Provide the (x, y) coordinate of the cell's center where the given text is located.  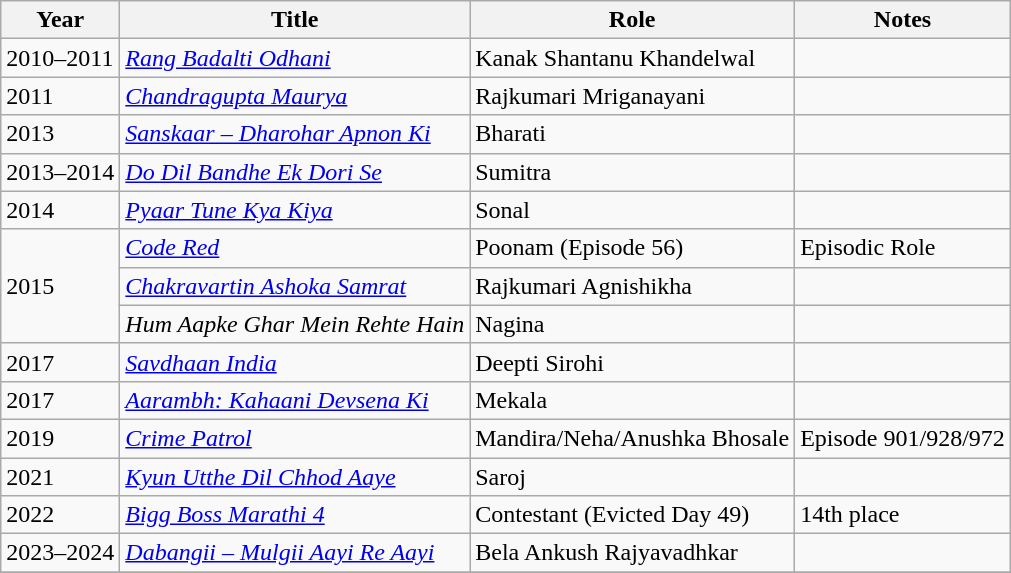
Nagina (632, 324)
Hum Aapke Ghar Mein Rehte Hain (295, 324)
2015 (60, 286)
Poonam (Episode 56) (632, 248)
Episode 901/928/972 (903, 438)
Sanskaar – Dharohar Apnon Ki (295, 134)
Crime Patrol (295, 438)
Mekala (632, 400)
2010–2011 (60, 58)
Rang Badalti Odhani (295, 58)
Sumitra (632, 172)
2021 (60, 477)
Pyaar Tune Kya Kiya (295, 210)
Rajkumari Agnishikha (632, 286)
Contestant (Evicted Day 49) (632, 515)
Aarambh: Kahaani Devsena Ki (295, 400)
Bigg Boss Marathi 4 (295, 515)
Rajkumari Mriganayani (632, 96)
Mandira/Neha/Anushka Bhosale (632, 438)
2014 (60, 210)
Deepti Sirohi (632, 362)
2013–2014 (60, 172)
Year (60, 20)
Notes (903, 20)
Kanak Shantanu Khandelwal (632, 58)
2022 (60, 515)
Bharati (632, 134)
2023–2024 (60, 553)
Kyun Utthe Dil Chhod Aaye (295, 477)
Code Red (295, 248)
Dabangii – Mulgii Aayi Re Aayi (295, 553)
2013 (60, 134)
Bela Ankush Rajyavadhkar (632, 553)
2011 (60, 96)
Savdhaan India (295, 362)
Sonal (632, 210)
Chandragupta Maurya (295, 96)
14th place (903, 515)
Episodic Role (903, 248)
Saroj (632, 477)
Title (295, 20)
2019 (60, 438)
Do Dil Bandhe Ek Dori Se (295, 172)
Chakravartin Ashoka Samrat (295, 286)
Role (632, 20)
